Search for the cell housing the specified text and yield its [x, y] center coordinate. 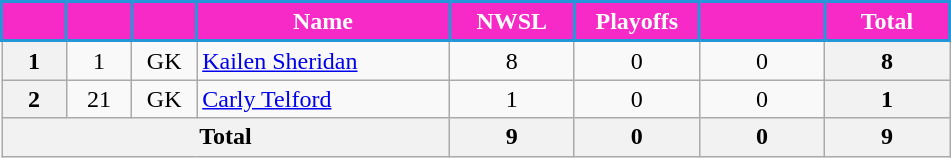
Carly Telford [324, 99]
Playoffs [636, 22]
Name [324, 22]
21 [100, 99]
NWSL [512, 22]
Kailen Sheridan [324, 60]
2 [34, 99]
